Capture the cell that displays the provided text and extract its [X, Y] central coordinate. 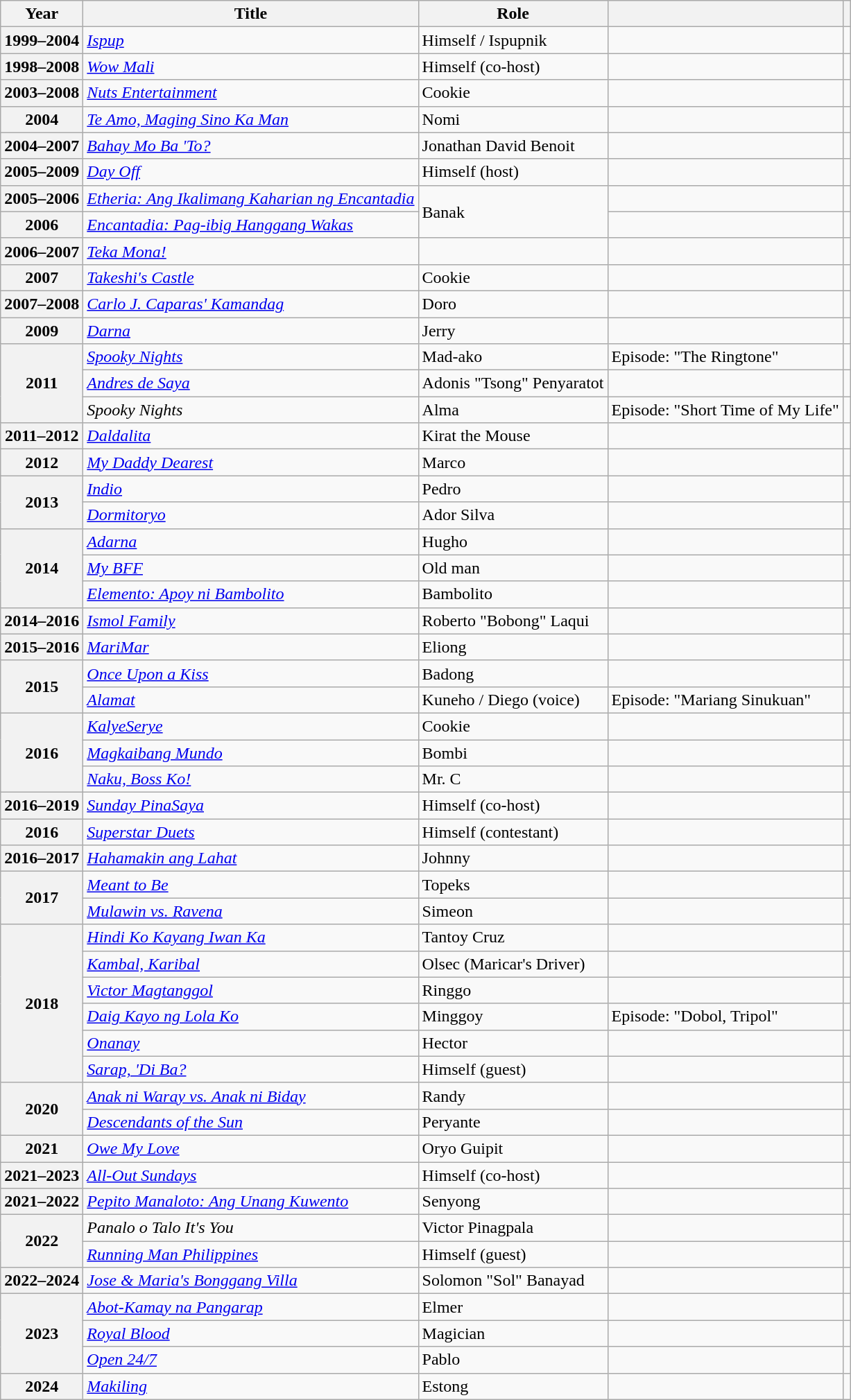
2017 [42, 898]
Elmer [513, 1307]
Jerry [513, 331]
Hugho [513, 542]
Magkaibang Mundo [251, 752]
2005–2006 [42, 198]
Mulawin vs. Ravena [251, 911]
Senyong [513, 1202]
Jonathan David Benoit [513, 146]
Adarna [251, 542]
Hahamakin ang Lahat [251, 858]
2015–2016 [42, 647]
Naku, Boss Ko! [251, 779]
Bombi [513, 752]
Episode: "The Ringtone" [725, 357]
2011 [42, 383]
Oryo Guipit [513, 1148]
Randy [513, 1096]
Makiling [251, 1386]
Topeks [513, 885]
Meant to Be [251, 885]
2023 [42, 1333]
My BFF [251, 568]
Hindi Ko Kayang Iwan Ka [251, 937]
2007 [42, 277]
KalyeSerye [251, 726]
Abot-Kamay na Pangarap [251, 1307]
Ringgo [513, 990]
Marco [513, 463]
Nuts Entertainment [251, 93]
2022 [42, 1241]
Onanay [251, 1043]
Owe My Love [251, 1148]
Etheria: Ang Ikalimang Kaharian ng Encantadia [251, 198]
Olsec (Maricar's Driver) [513, 964]
Pepito Manaloto: Ang Unang Kuwento [251, 1202]
Victor Magtanggol [251, 990]
Running Man Philippines [251, 1254]
Ador Silva [513, 515]
Superstar Duets [251, 832]
Daldalita [251, 436]
2015 [42, 686]
Pablo [513, 1360]
2014–2016 [42, 621]
Open 24/7 [251, 1360]
2004–2007 [42, 146]
Ismol Family [251, 621]
Solomon "Sol" Banayad [513, 1281]
Takeshi's Castle [251, 277]
Pedro [513, 489]
Episode: "Short Time of My Life" [725, 410]
Bambolito [513, 594]
Nomi [513, 119]
Victor Pinagpala [513, 1228]
Year [42, 14]
2021 [42, 1148]
2011–2012 [42, 436]
2020 [42, 1109]
Episode: "Dobol, Tripol" [725, 1017]
Peryante [513, 1122]
Teka Mona! [251, 251]
Doro [513, 304]
Kuneho / Diego (voice) [513, 700]
Darna [251, 331]
Kambal, Karibal [251, 964]
Elemento: Apoy ni Bambolito [251, 594]
Old man [513, 568]
Episode: "Mariang Sinukuan" [725, 700]
2006 [42, 225]
Hector [513, 1043]
2021–2023 [42, 1175]
Panalo o Talo It's You [251, 1228]
Mr. C [513, 779]
Ispup [251, 40]
My Daddy Dearest [251, 463]
Descendants of the Sun [251, 1122]
2005–2009 [42, 172]
1998–2008 [42, 67]
Royal Blood [251, 1333]
Encantadia: Pag-ibig Hanggang Wakas [251, 225]
2016–2017 [42, 858]
Minggoy [513, 1017]
Title [251, 14]
2022–2024 [42, 1281]
Johnny [513, 858]
Tantoy Cruz [513, 937]
2007–2008 [42, 304]
Mad-ako [513, 357]
2009 [42, 331]
2013 [42, 502]
Magician [513, 1333]
2003–2008 [42, 93]
Jose & Maria's Bonggang Villa [251, 1281]
Kirat the Mouse [513, 436]
Alma [513, 410]
Anak ni Waray vs. Anak ni Biday [251, 1096]
1999–2004 [42, 40]
2014 [42, 568]
2024 [42, 1386]
2016–2019 [42, 806]
Dormitoryo [251, 515]
Himself (host) [513, 172]
Day Off [251, 172]
2012 [42, 463]
2018 [42, 1003]
Estong [513, 1386]
Indio [251, 489]
Daig Kayo ng Lola Ko [251, 1017]
Role [513, 14]
2004 [42, 119]
All-Out Sundays [251, 1175]
Roberto "Bobong" Laqui [513, 621]
Badong [513, 673]
Once Upon a Kiss [251, 673]
Himself (contestant) [513, 832]
Sunday PinaSaya [251, 806]
Te Amo, Maging Sino Ka Man [251, 119]
Andres de Saya [251, 383]
2006–2007 [42, 251]
Sarap, 'Di Ba? [251, 1069]
Himself / Ispupnik [513, 40]
2021–2022 [42, 1202]
Alamat [251, 700]
MariMar [251, 647]
Eliong [513, 647]
Simeon [513, 911]
Banak [513, 211]
Bahay Mo Ba 'To? [251, 146]
Carlo J. Caparas' Kamandag [251, 304]
Adonis "Tsong" Penyaratot [513, 383]
Wow Mali [251, 67]
